Determine the (X, Y) coordinate at the center of the cell enclosing the given text.  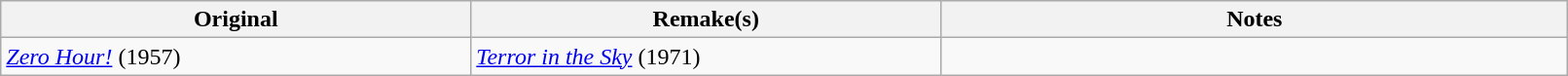
Terror in the Sky (1971) (707, 57)
Zero Hour! (1957) (236, 57)
Original (236, 19)
Notes (1255, 19)
Remake(s) (707, 19)
